Return the [X, Y] coordinate for the center point of the cell that contains the specified text.  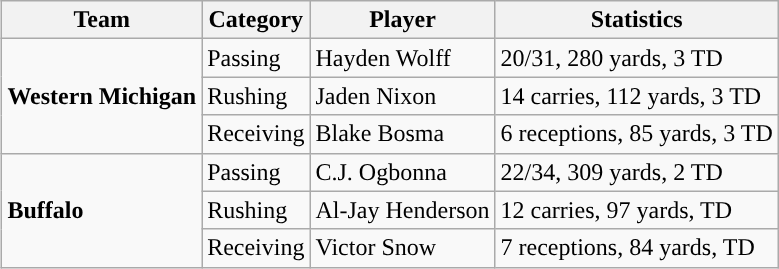
Victor Snow [402, 248]
Al-Jay Henderson [402, 210]
20/31, 280 yards, 3 TD [636, 58]
Blake Bosma [402, 134]
Team [102, 20]
Jaden Nixon [402, 96]
Western Michigan [102, 96]
6 receptions, 85 yards, 3 TD [636, 134]
12 carries, 97 yards, TD [636, 210]
Category [256, 20]
7 receptions, 84 yards, TD [636, 248]
Statistics [636, 20]
14 carries, 112 yards, 3 TD [636, 96]
Player [402, 20]
C.J. Ogbonna [402, 172]
22/34, 309 yards, 2 TD [636, 172]
Buffalo [102, 210]
Hayden Wolff [402, 58]
